Pinpoint the cell where the given text exists, returning its (X, Y) midpoint coordinate. 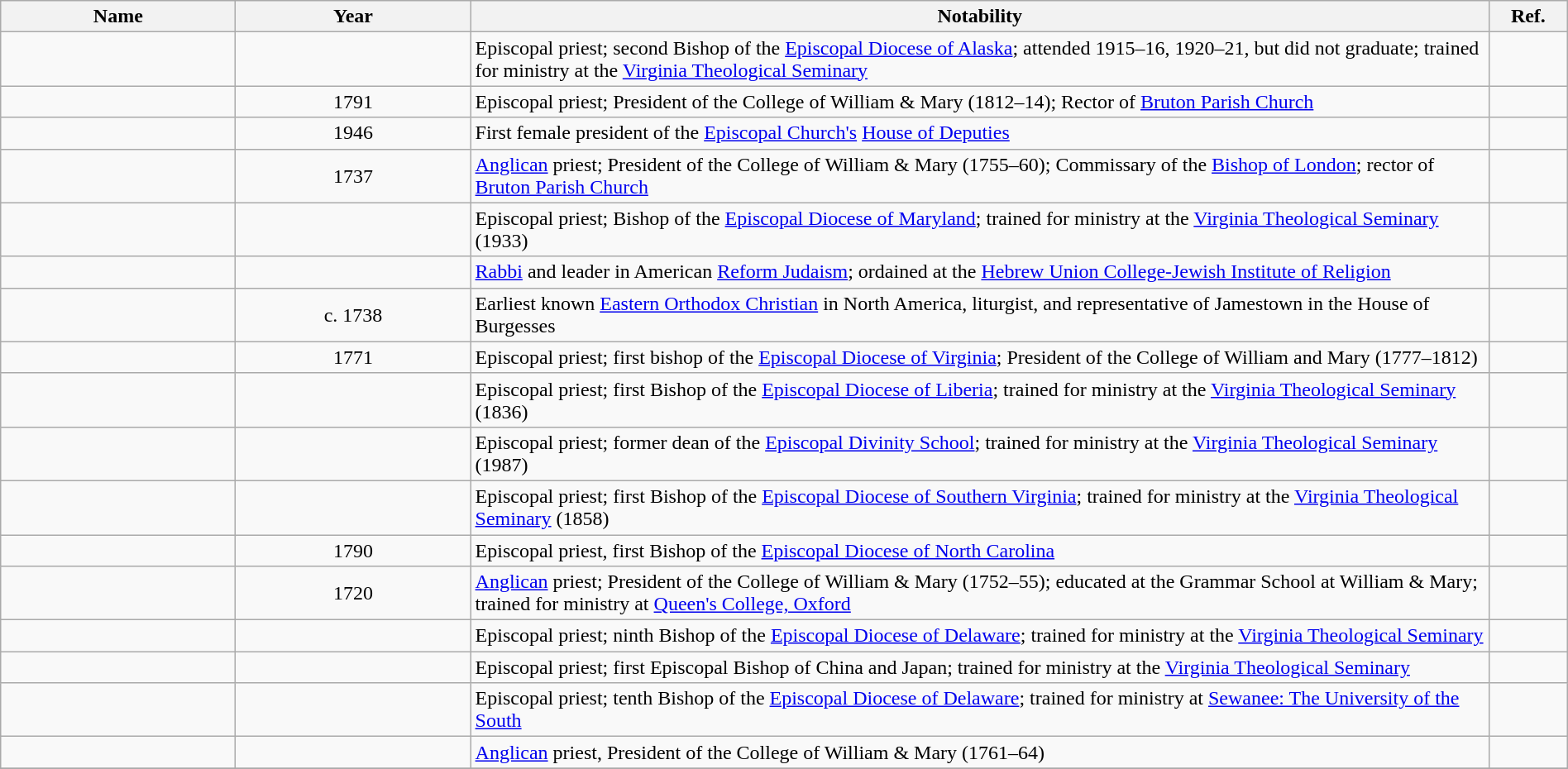
1790 (353, 550)
Anglican priest, President of the College of William & Mary (1761–64) (979, 752)
Episcopal priest; Bishop of the Episcopal Diocese of Maryland; trained for ministry at the Virginia Theological Seminary (1933) (979, 230)
1946 (353, 133)
1791 (353, 102)
Episcopal priest; ninth Bishop of the Episcopal Diocese of Delaware; trained for ministry at the Virginia Theological Seminary (979, 636)
Episcopal priest, first Bishop of the Episcopal Diocese of North Carolina (979, 550)
Episcopal priest; former dean of the Episcopal Divinity School; trained for ministry at the Virginia Theological Seminary (1987) (979, 453)
Episcopal priest; first bishop of the Episcopal Diocese of Virginia; President of the College of William and Mary (1777–1812) (979, 357)
Episcopal priest; first Episcopal Bishop of China and Japan; trained for ministry at the Virginia Theological Seminary (979, 667)
1737 (353, 175)
Episcopal priest; President of the College of William & Mary (1812–14); Rector of Bruton Parish Church (979, 102)
Name (118, 17)
Notability (979, 17)
First female president of the Episcopal Church's House of Deputies (979, 133)
Rabbi and leader in American Reform Judaism; ordained at the Hebrew Union College-Jewish Institute of Religion (979, 272)
1720 (353, 594)
Earliest known Eastern Orthodox Christian in North America, liturgist, and representative of Jamestown in the House of Burgesses (979, 314)
c. 1738 (353, 314)
Ref. (1528, 17)
Episcopal priest; tenth Bishop of the Episcopal Diocese of Delaware; trained for ministry at Sewanee: The University of the South (979, 709)
1771 (353, 357)
Episcopal priest; first Bishop of the Episcopal Diocese of Liberia; trained for ministry at the Virginia Theological Seminary (1836) (979, 400)
Episcopal priest; first Bishop of the Episcopal Diocese of Southern Virginia; trained for ministry at the Virginia Theological Seminary (1858) (979, 508)
Year (353, 17)
Anglican priest; President of the College of William & Mary (1755–60); Commissary of the Bishop of London; rector of Bruton Parish Church (979, 175)
